For the text-containing cell, return its midpoint in (x, y) coordinate format. 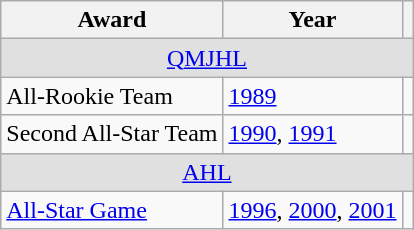
1990, 1991 (312, 134)
All-Rookie Team (112, 96)
Year (312, 20)
Second All-Star Team (112, 134)
1996, 2000, 2001 (312, 210)
All-Star Game (112, 210)
1989 (312, 96)
QMJHL (207, 58)
Award (112, 20)
AHL (207, 172)
